Capture the cell that displays the provided text and extract its (X, Y) central coordinate. 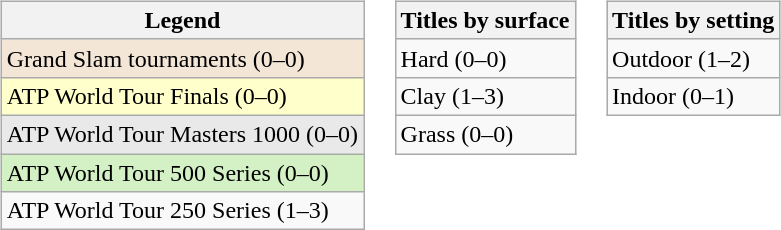
Legend (182, 20)
ATP World Tour Finals (0–0) (182, 96)
Indoor (0–1) (694, 96)
Hard (0–0) (485, 58)
ATP World Tour Masters 1000 (0–0) (182, 134)
Clay (1–3) (485, 96)
ATP World Tour 500 Series (0–0) (182, 173)
Titles by setting (694, 20)
Grass (0–0) (485, 134)
Outdoor (1–2) (694, 58)
Titles by surface (485, 20)
Grand Slam tournaments (0–0) (182, 58)
ATP World Tour 250 Series (1–3) (182, 211)
